From the cell containing the given text, extract its center point as [X, Y] coordinate. 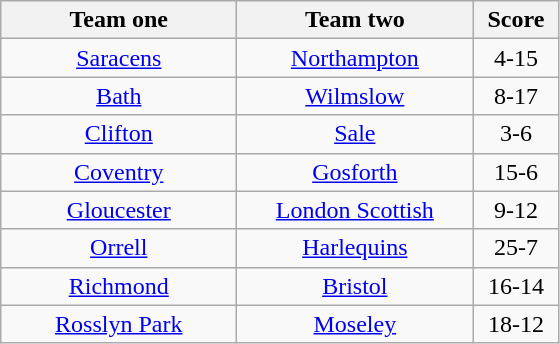
Gloucester [119, 210]
Northampton [355, 58]
4-15 [516, 58]
Saracens [119, 58]
9-12 [516, 210]
London Scottish [355, 210]
Team two [355, 20]
Richmond [119, 286]
Harlequins [355, 248]
16-14 [516, 286]
Score [516, 20]
Moseley [355, 324]
Bristol [355, 286]
3-6 [516, 134]
Orrell [119, 248]
Team one [119, 20]
Coventry [119, 172]
Clifton [119, 134]
Bath [119, 96]
Rosslyn Park [119, 324]
Wilmslow [355, 96]
Gosforth [355, 172]
25-7 [516, 248]
8-17 [516, 96]
Sale [355, 134]
15-6 [516, 172]
18-12 [516, 324]
